Output the (X, Y) coordinate of the center of the cell containing the given text.  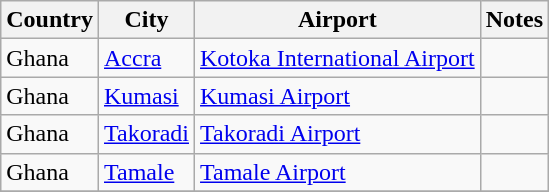
Country (50, 20)
Kumasi Airport (338, 96)
Kotoka International Airport (338, 58)
Airport (338, 20)
Tamale Airport (338, 172)
Takoradi Airport (338, 134)
Tamale (146, 172)
City (146, 20)
Notes (514, 20)
Accra (146, 58)
Takoradi (146, 134)
Kumasi (146, 96)
